Return the [x, y] coordinate for the center point of the cell that contains the specified text.  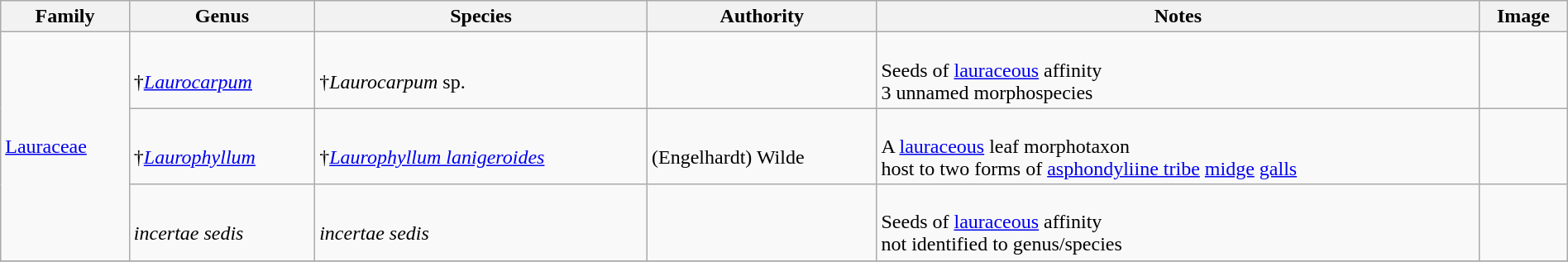
†Laurophyllum lanigeroides [481, 146]
†Laurophyllum [222, 146]
Seeds of lauraceous affinity 3 unnamed morphospecies [1178, 70]
†Laurocarpum [222, 70]
A lauraceous leaf morphotaxon host to two forms of asphondyliine tribe midge galls [1178, 146]
(Engelhardt) Wilde [762, 146]
Authority [762, 17]
Image [1523, 17]
Species [481, 17]
Seeds of lauraceous affinity not identified to genus/species [1178, 222]
Notes [1178, 17]
Family [65, 17]
†Laurocarpum sp. [481, 70]
Lauraceae [65, 146]
Genus [222, 17]
